Pinpoint the cell where the given text exists, returning its (X, Y) midpoint coordinate. 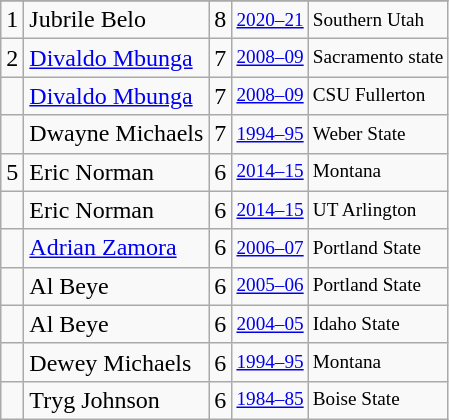
2005–06 (270, 286)
Dwayne Michaels (116, 134)
8 (220, 20)
2020–21 (270, 20)
Idaho State (378, 324)
1984–85 (270, 400)
1 (12, 20)
Sacramento state (378, 58)
Dewey Michaels (116, 362)
CSU Fullerton (378, 96)
2006–07 (270, 248)
Tryg Johnson (116, 400)
Weber State (378, 134)
2004–05 (270, 324)
Jubrile Belo (116, 20)
Adrian Zamora (116, 248)
Boise State (378, 400)
UT Arlington (378, 210)
5 (12, 172)
Southern Utah (378, 20)
2 (12, 58)
